Provide the (x, y) coordinate of the cell's center where the given text is located.  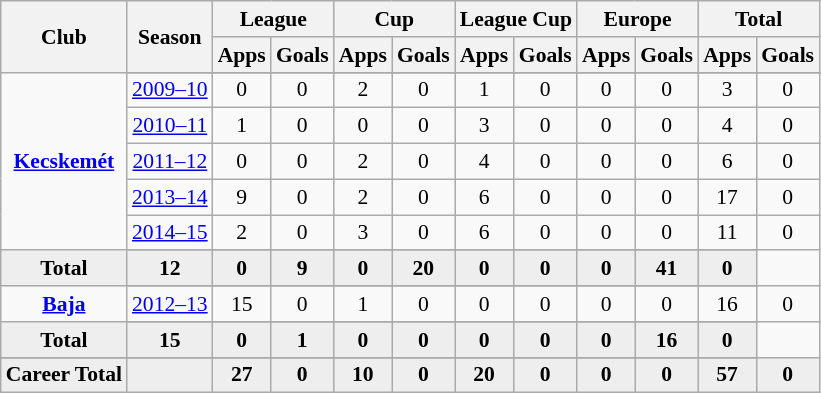
2009–10 (170, 90)
12 (170, 269)
11 (727, 233)
Baja (64, 304)
17 (727, 197)
Europe (638, 19)
57 (727, 375)
Career Total (64, 375)
41 (666, 269)
League (274, 19)
2011–12 (170, 162)
Club (64, 36)
2013–14 (170, 197)
Season (170, 36)
Kecskemét (64, 161)
2012–13 (170, 304)
2014–15 (170, 233)
Cup (394, 19)
League Cup (516, 19)
10 (363, 375)
2010–11 (170, 126)
27 (242, 375)
